Provide the [x, y] coordinate of the cell's center where the given text is located.  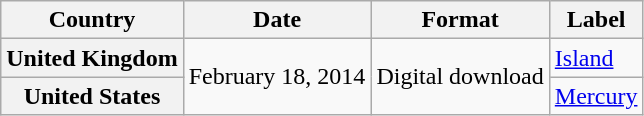
United Kingdom [92, 58]
Country [92, 20]
Date [277, 20]
Format [460, 20]
February 18, 2014 [277, 77]
United States [92, 96]
Digital download [460, 77]
Label [596, 20]
Mercury [596, 96]
Island [596, 58]
